Return (x, y) of the center of cell containing provided text 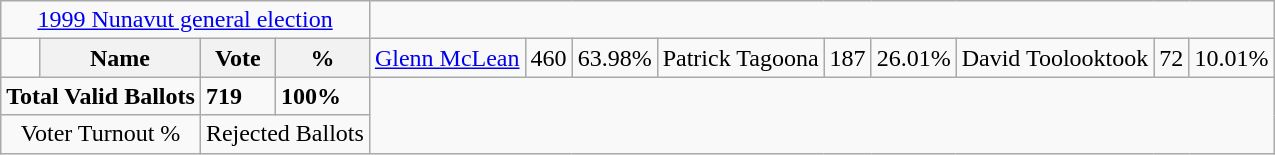
Voter Turnout % (101, 134)
26.01% (914, 58)
63.98% (614, 58)
460 (548, 58)
187 (848, 58)
% (322, 58)
719 (238, 96)
1999 Nunavut general election (186, 20)
100% (322, 96)
Total Valid Ballots (101, 96)
Name (120, 58)
David Toolooktook (1055, 58)
Patrick Tagoona (740, 58)
Rejected Ballots (284, 134)
Glenn McLean (447, 58)
Vote (238, 58)
72 (1172, 58)
10.01% (1232, 58)
